Pinpoint the cell where the given text exists, returning its [x, y] midpoint coordinate. 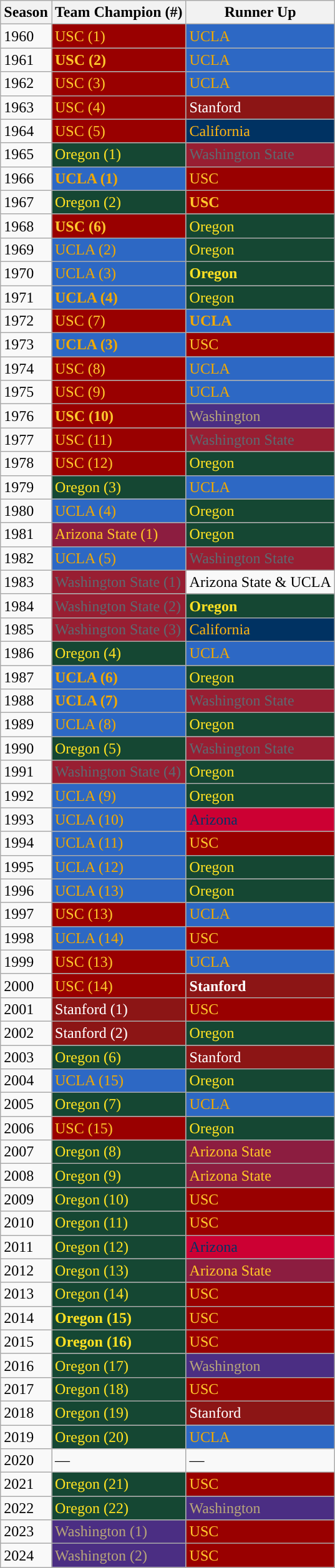
2023 [26, 1532]
UCLA (8) [119, 725]
1995 [26, 867]
1999 [26, 962]
1978 [26, 463]
Stanford (1) [119, 1009]
UCLA (10) [119, 820]
1962 [26, 84]
2005 [26, 1105]
USC (2) [119, 60]
Season [26, 12]
2016 [26, 1365]
Oregon (22) [119, 1508]
Stanford (2) [119, 1033]
1968 [26, 226]
2014 [26, 1318]
UCLA (13) [119, 891]
USC (5) [119, 131]
Oregon (9) [119, 1176]
Oregon (14) [119, 1294]
Washington (1) [119, 1532]
1964 [26, 131]
2001 [26, 1009]
1990 [26, 748]
Oregon (2) [119, 202]
Washington State (4) [119, 772]
UCLA (6) [119, 677]
Oregon (7) [119, 1105]
1998 [26, 938]
1997 [26, 914]
2022 [26, 1508]
UCLA (12) [119, 867]
Oregon (4) [119, 653]
1996 [26, 891]
Oregon (17) [119, 1365]
Oregon (6) [119, 1057]
Oregon (13) [119, 1270]
1983 [26, 582]
UCLA (5) [119, 558]
1974 [26, 369]
Washington State (3) [119, 629]
Washington (2) [119, 1556]
1979 [26, 487]
USC (8) [119, 369]
Oregon (12) [119, 1247]
1986 [26, 653]
UCLA (11) [119, 843]
1973 [26, 345]
Team Champion (#) [119, 12]
1987 [26, 677]
2019 [26, 1436]
1989 [26, 725]
Oregon (5) [119, 748]
1972 [26, 321]
UCLA (15) [119, 1081]
Oregon (11) [119, 1223]
Oregon (16) [119, 1342]
USC (6) [119, 226]
USC (4) [119, 107]
Runner Up [260, 12]
1981 [26, 535]
1985 [26, 629]
UCLA (14) [119, 938]
USC (12) [119, 463]
2015 [26, 1342]
1965 [26, 155]
Washington State (2) [119, 606]
Oregon (10) [119, 1199]
2006 [26, 1128]
Oregon (21) [119, 1484]
Oregon (18) [119, 1389]
2012 [26, 1270]
Oregon (15) [119, 1318]
2007 [26, 1152]
2021 [26, 1484]
1963 [26, 107]
Oregon (3) [119, 487]
2017 [26, 1389]
1977 [26, 440]
Washington State (1) [119, 582]
2000 [26, 985]
1991 [26, 772]
UCLA (1) [119, 178]
2010 [26, 1223]
2008 [26, 1176]
1971 [26, 298]
1967 [26, 202]
1993 [26, 820]
2003 [26, 1057]
UCLA (7) [119, 701]
2024 [26, 1556]
2018 [26, 1413]
Oregon (1) [119, 155]
2020 [26, 1461]
1982 [26, 558]
1960 [26, 36]
UCLA (2) [119, 249]
1975 [26, 392]
2009 [26, 1199]
2013 [26, 1294]
USC (3) [119, 84]
1969 [26, 249]
1970 [26, 273]
2004 [26, 1081]
1994 [26, 843]
Arizona State (1) [119, 535]
1988 [26, 701]
USC (11) [119, 440]
1992 [26, 796]
1984 [26, 606]
1976 [26, 416]
1961 [26, 60]
1966 [26, 178]
USC (1) [119, 36]
Arizona State & UCLA [260, 582]
2011 [26, 1247]
USC (10) [119, 416]
USC (15) [119, 1128]
2002 [26, 1033]
UCLA (9) [119, 796]
1980 [26, 511]
Oregon (19) [119, 1413]
USC (14) [119, 985]
Oregon (8) [119, 1152]
Oregon (20) [119, 1436]
USC (7) [119, 321]
USC (9) [119, 392]
